Scan for the cell matching the given text and deliver its (x, y) coordinate at center. 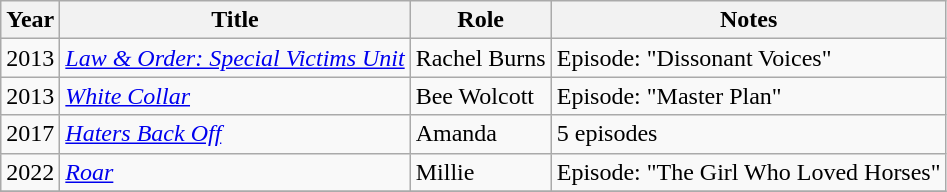
Year (30, 20)
White Collar (235, 96)
Episode: "Master Plan" (748, 96)
Millie (480, 172)
Haters Back Off (235, 134)
Bee Wolcott (480, 96)
Episode: "The Girl Who Loved Horses" (748, 172)
Rachel Burns (480, 58)
5 episodes (748, 134)
Episode: "Dissonant Voices" (748, 58)
Amanda (480, 134)
2022 (30, 172)
Roar (235, 172)
Role (480, 20)
Title (235, 20)
Law & Order: Special Victims Unit (235, 58)
2017 (30, 134)
Notes (748, 20)
